Locate the cell with the specified text and output its (x, y) center coordinate. 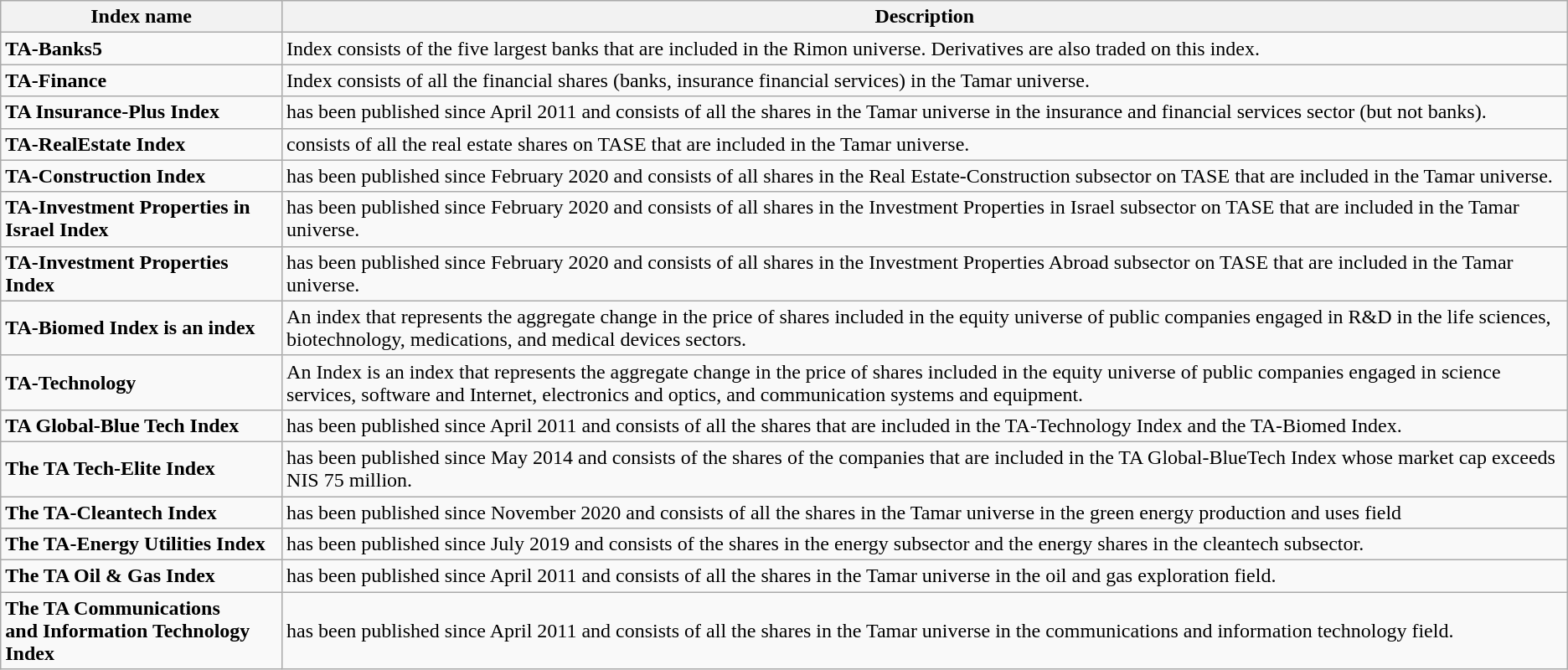
has been published since April 2011 and consists of all the shares in the Tamar universe in the oil and gas exploration field. (925, 576)
has been published since April 2011 and consists of all the shares that are included in the TA-Technology Index and the TA-Biomed Index. (925, 425)
TA-Investment Properties Index (142, 273)
The TA-Cleantech Index (142, 512)
The TA Tech-Elite Index (142, 469)
has been published since November 2020 and consists of all the shares in the Tamar universe in the green energy production and uses field (925, 512)
TA-Finance (142, 80)
The TA Oil & Gas Index (142, 576)
TA-Biomed Index is an index (142, 328)
TA-Investment Properties in Israel Index (142, 219)
TA-Technology (142, 382)
has been published since April 2011 and consists of all the shares in the Tamar universe in the communications and information technology field. (925, 631)
The TA-Energy Utilities Index (142, 544)
Index consists of all the financial shares (banks, insurance financial services) in the Tamar universe. (925, 80)
TA-Banks5 (142, 49)
Description (925, 17)
Index consists of the five largest banks that are included in the Rimon universe. Derivatives are also traded on this index. (925, 49)
Index name (142, 17)
consists of all the real estate shares on TASE that are included in the Tamar universe. (925, 144)
The TA Communicationsand Information Technology Index (142, 631)
TA-Construction Index (142, 176)
TA-RealEstate Index (142, 144)
TA Insurance-Plus Index (142, 112)
TA Global-Blue Tech Index (142, 425)
has been published since July 2019 and consists of the shares in the energy subsector and the energy shares in the cleantech subsector. (925, 544)
